Detect which cell encompasses the target text, then output its (x, y) center coordinate. 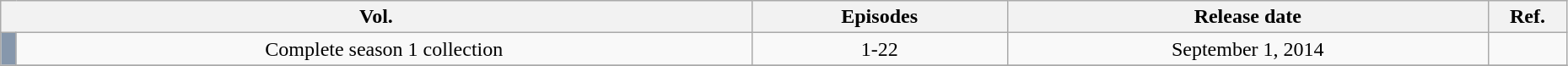
1-22 (879, 49)
Episodes (879, 17)
Vol. (376, 17)
Ref. (1528, 17)
September 1, 2014 (1247, 49)
Complete season 1 collection (384, 49)
Release date (1247, 17)
